Extract the (X, Y) coordinate from the center of the cell holding the provided text.  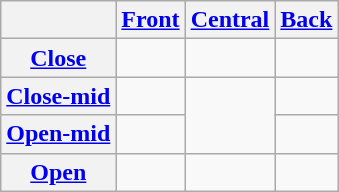
Close (58, 58)
Close-mid (58, 96)
Open (58, 172)
Central (230, 20)
Open-mid (58, 134)
Front (150, 20)
Back (306, 20)
